Output the (X, Y) coordinate of the center of the cell containing the given text.  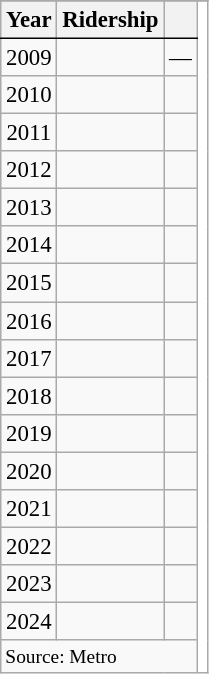
2015 (29, 283)
2009 (29, 58)
2020 (29, 471)
2012 (29, 170)
2019 (29, 433)
2024 (29, 621)
2018 (29, 396)
2017 (29, 358)
2014 (29, 245)
2022 (29, 546)
2013 (29, 208)
— (180, 58)
2023 (29, 584)
2011 (29, 133)
2016 (29, 321)
Ridership (110, 20)
2010 (29, 95)
Year (29, 20)
Source: Metro (99, 656)
2021 (29, 509)
